Detect which cell encompasses the target text, then output its [X, Y] center coordinate. 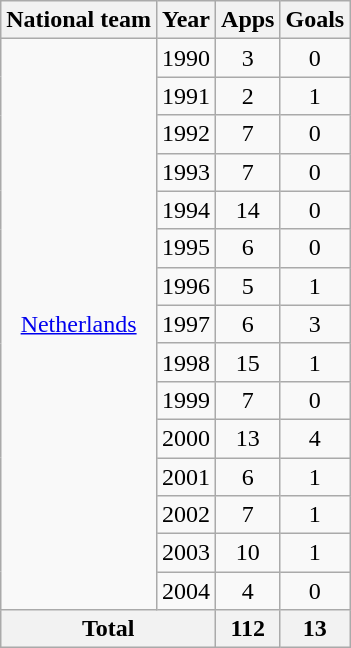
1993 [186, 172]
Apps [248, 20]
2001 [186, 477]
2000 [186, 438]
112 [248, 629]
1991 [186, 96]
5 [248, 286]
1995 [186, 248]
1996 [186, 286]
1999 [186, 400]
Year [186, 20]
1994 [186, 210]
Total [108, 629]
15 [248, 362]
1992 [186, 134]
14 [248, 210]
1997 [186, 324]
1998 [186, 362]
2003 [186, 553]
2002 [186, 515]
10 [248, 553]
2004 [186, 591]
Goals [315, 20]
National team [79, 20]
1990 [186, 58]
2 [248, 96]
Netherlands [79, 324]
